Output the [X, Y] coordinate of the center of the cell containing the given text.  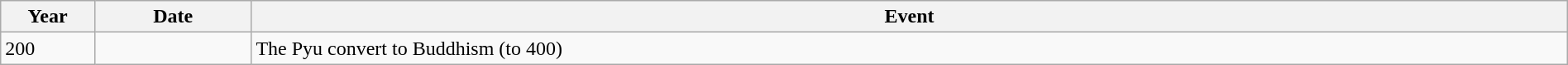
Date [172, 17]
Event [910, 17]
200 [48, 48]
The Pyu convert to Buddhism (to 400) [910, 48]
Year [48, 17]
